From the cell containing the given text, extract its center point as (X, Y) coordinate. 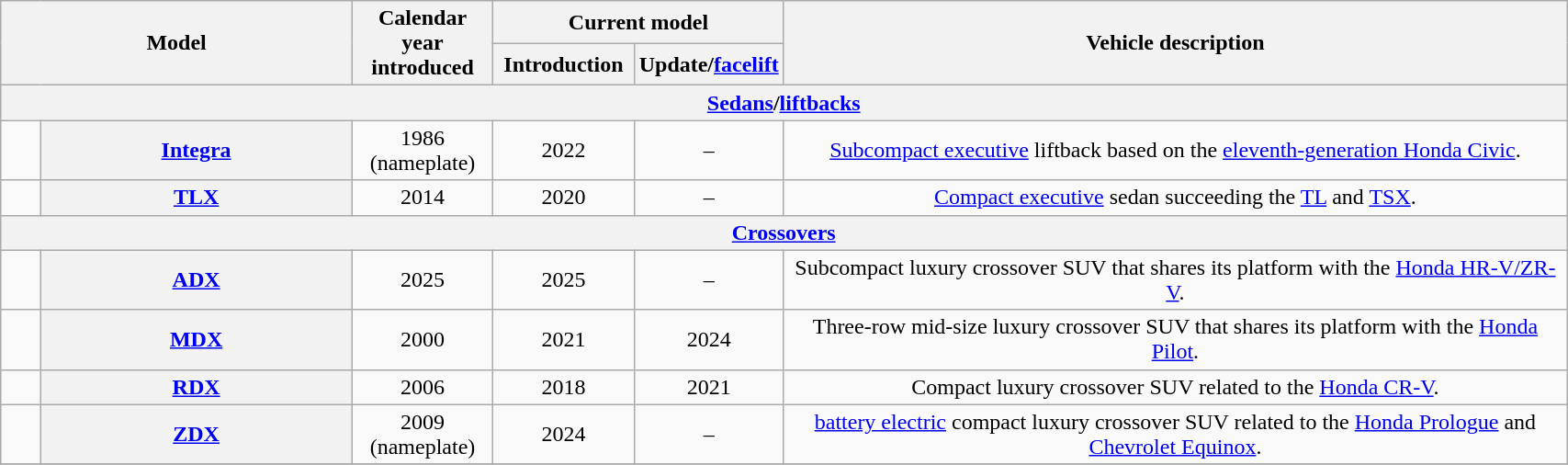
2014 (423, 198)
Crossovers (784, 232)
2006 (423, 387)
battery electric compact luxury crossover SUV related to the Honda Prologue and Chevrolet Equinox. (1175, 434)
Compact luxury crossover SUV related to the Honda CR-V. (1175, 387)
Vehicle description (1175, 43)
Three-row mid-size luxury crossover SUV that shares its platform with the Honda Pilot. (1175, 340)
Current model (638, 22)
Integra (197, 151)
Subcompact executive liftback based on the eleventh-generation Honda Civic. (1175, 151)
2018 (564, 387)
ADX (197, 279)
2009 (nameplate) (423, 434)
2000 (423, 340)
Calendar yearintroduced (423, 43)
TLX (197, 198)
Compact executive sedan succeeding the TL and TSX. (1175, 198)
1986 (nameplate) (423, 151)
RDX (197, 387)
Sedans/liftbacks (784, 103)
2020 (564, 198)
Model (176, 43)
ZDX (197, 434)
Subcompact luxury crossover SUV that shares its platform with the Honda HR-V/ZR-V. (1175, 279)
Update/facelift (709, 64)
Introduction (564, 64)
MDX (197, 340)
2022 (564, 151)
